Return the [X, Y] coordinate for the center point of the cell that contains the specified text.  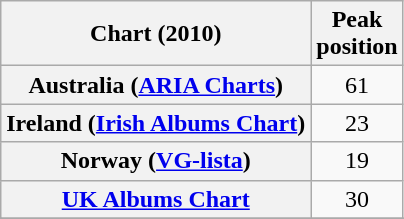
Norway (VG-lista) [156, 161]
UK Albums Chart [156, 199]
Ireland (Irish Albums Chart) [156, 123]
19 [357, 161]
Australia (ARIA Charts) [156, 85]
30 [357, 199]
Chart (2010) [156, 34]
Peakposition [357, 34]
61 [357, 85]
23 [357, 123]
